From the cell containing the given text, extract its center point as (x, y) coordinate. 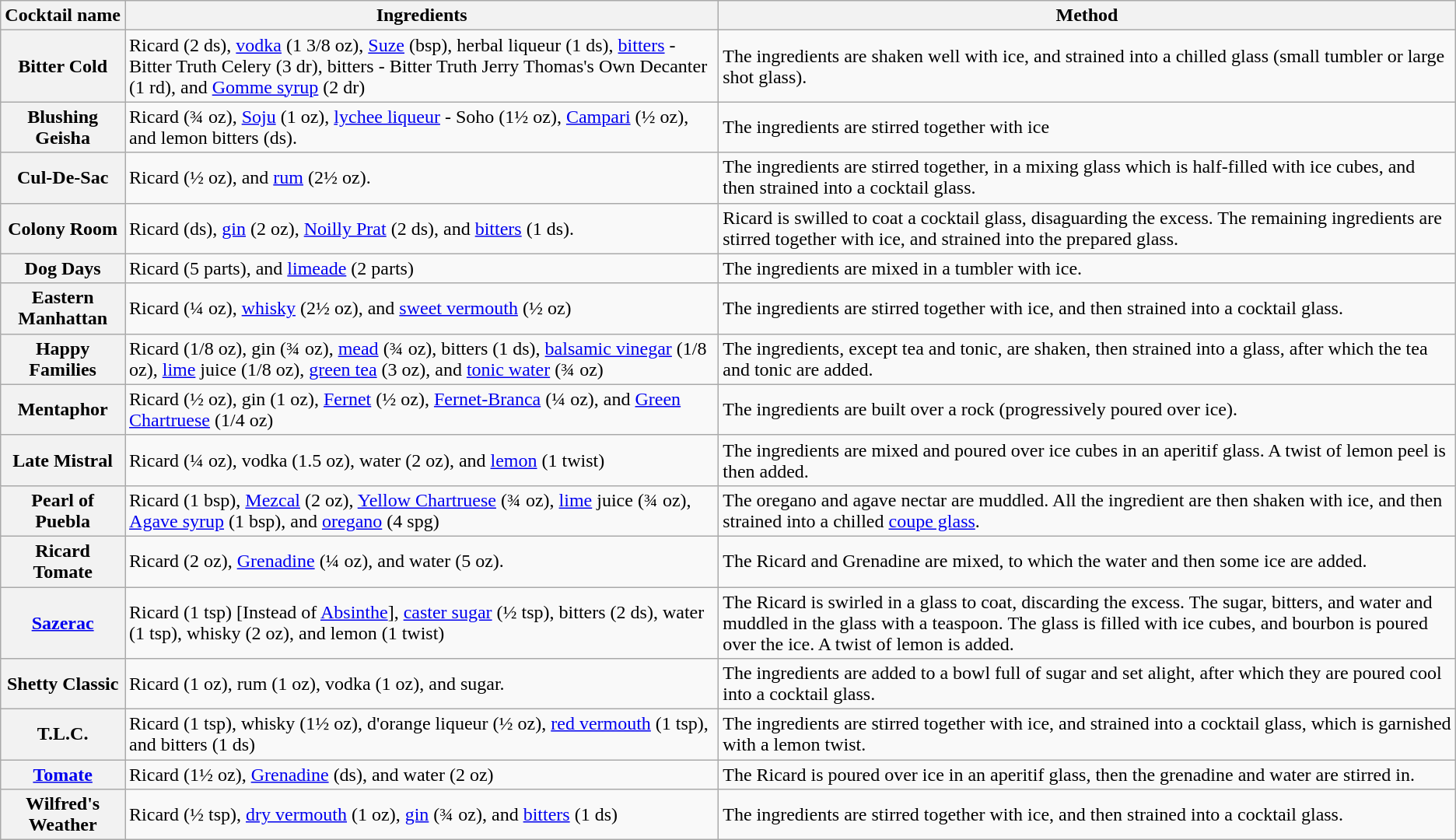
The Ricard and Grenadine are mixed, to which the water and then some ice are added. (1087, 562)
Eastern Manhattan (63, 308)
Ricard (¾ oz), Soju (1 oz), lychee liqueur - Soho (1½ oz), Campari (½ oz), and lemon bitters (ds). (422, 128)
Ricard (1 bsp), Mezcal (2 oz), Yellow Chartruese (¾ oz), lime juice (¾ oz), Agave syrup (1 bsp), and oregano (4 spg) (422, 510)
Late Mistral (63, 460)
Shetty Classic (63, 684)
Ricard (1 oz), rum (1 oz), vodka (1 oz), and sugar. (422, 684)
The ingredients are stirred together with ice, and strained into a cocktail glass, which is garnished with a lemon twist. (1087, 734)
Ingredients (422, 16)
The ingredients are added to a bowl full of sugar and set alight, after which they are poured cool into a cocktail glass. (1087, 684)
The oregano and agave nectar are muddled. All the ingredient are then shaken with ice, and then strained into a chilled coupe glass. (1087, 510)
Ricard (1 tsp) [Instead of Absinthe], caster sugar (½ tsp), bitters (2 ds), water (1 tsp), whisky (2 oz), and lemon (1 twist) (422, 622)
The ingredients, except tea and tonic, are shaken, then strained into a glass, after which the tea and tonic are added. (1087, 359)
Wilfred's Weather (63, 815)
Ricard (½ oz), gin (1 oz), Fernet (½ oz), Fernet-Branca (¼ oz), and Green Chartruese (1/4 oz) (422, 409)
The Ricard is poured over ice in an aperitif glass, then the grenadine and water are stirred in. (1087, 775)
The ingredients are mixed and poured over ice cubes in an aperitif glass. A twist of lemon peel is then added. (1087, 460)
Cul-De-Sac (63, 177)
Ricard (2 oz), Grenadine (¼ oz), and water (5 oz). (422, 562)
Cocktail name (63, 16)
The ingredients are built over a rock (progressively poured over ice). (1087, 409)
Blushing Geisha (63, 128)
Sazerac (63, 622)
Happy Families (63, 359)
The ingredients are stirred together, in a mixing glass which is half-filled with ice cubes, and then strained into a cocktail glass. (1087, 177)
The ingredients are mixed in a tumbler with ice. (1087, 268)
Ricard (5 parts), and limeade (2 parts) (422, 268)
Pearl of Puebla (63, 510)
Mentaphor (63, 409)
Ricard (1 tsp), whisky (1½ oz), d'orange liqueur (½ oz), red vermouth (1 tsp), and bitters (1 ds) (422, 734)
Ricard (½ tsp), dry vermouth (1 oz), gin (¾ oz), and bitters (1 ds) (422, 815)
The ingredients are stirred together with ice (1087, 128)
Ricard (½ oz), and rum (2½ oz). (422, 177)
Method (1087, 16)
Colony Room (63, 229)
Bitter Cold (63, 66)
T.L.C. (63, 734)
Tomate (63, 775)
Ricard (1/8 oz), gin (¾ oz), mead (¾ oz), bitters (1 ds), balsamic vinegar (1/8 oz), lime juice (1/8 oz), green tea (3 oz), and tonic water (¾ oz) (422, 359)
Ricard Tomate (63, 562)
Ricard (ds), gin (2 oz), Noilly Prat (2 ds), and bitters (1 ds). (422, 229)
Dog Days (63, 268)
Ricard (1½ oz), Grenadine (ds), and water (2 oz) (422, 775)
The ingredients are shaken well with ice, and strained into a chilled glass (small tumbler or large shot glass). (1087, 66)
Ricard (¼ oz), vodka (1.5 oz), water (2 oz), and lemon (1 twist) (422, 460)
Ricard (¼ oz), whisky (2½ oz), and sweet vermouth (½ oz) (422, 308)
